Search for the cell housing the specified text and yield its [x, y] center coordinate. 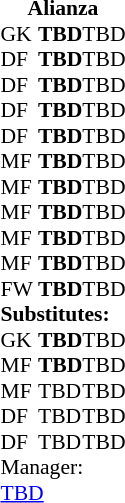
Manager: [62, 467]
FW [19, 288]
Substitutes: [62, 314]
